Capture the cell that displays the provided text and extract its [x, y] central coordinate. 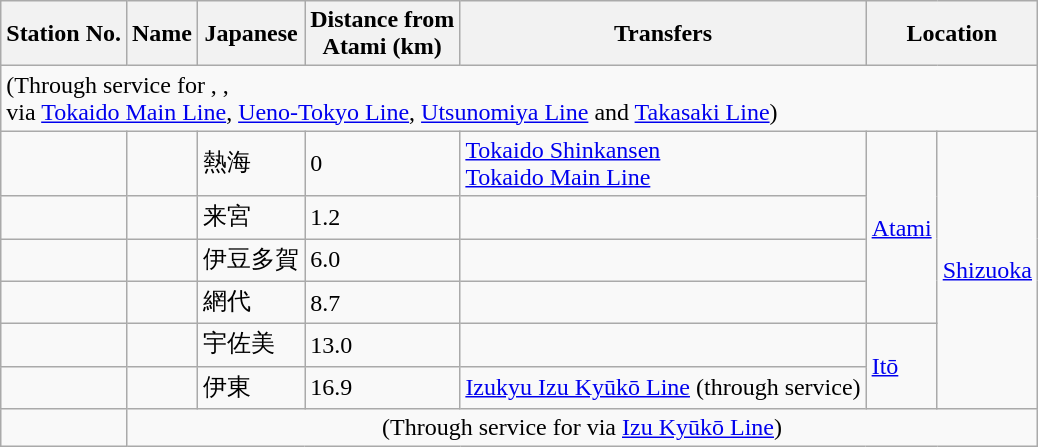
Transfers [663, 34]
Itō [902, 366]
Name [162, 34]
伊東 [252, 388]
8.7 [382, 302]
(Through service for via Izu Kyūkō Line) [582, 428]
宇佐美 [252, 346]
(Through service for , , via Tokaido Main Line, Ueno-Tokyo Line, Utsunomiya Line and Takasaki Line) [520, 98]
Izukyu Izu Kyūkō Line (through service) [663, 388]
13.0 [382, 346]
Tokaido ShinkansenTokaido Main Line [663, 164]
16.9 [382, 388]
Atami [902, 228]
6.0 [382, 260]
0 [382, 164]
来宮 [252, 218]
Station No. [64, 34]
Distance fromAtami (km) [382, 34]
熱海 [252, 164]
1.2 [382, 218]
Shizuoka [987, 270]
伊豆多賀 [252, 260]
網代 [252, 302]
Japanese [252, 34]
Location [952, 34]
